Find where the given text appears and provide that cell's center as (x, y) coordinate. 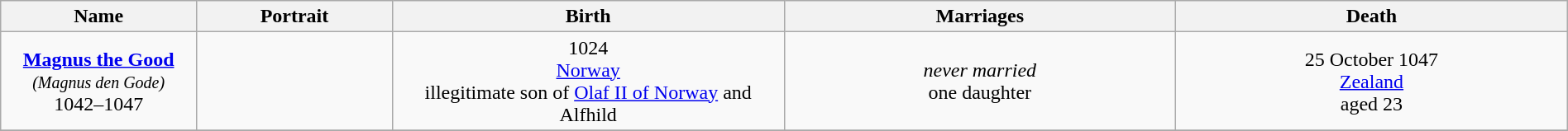
never marriedone daughter (980, 81)
Death (1372, 16)
Birth (588, 16)
1024Norwayillegitimate son of Olaf II of Norway and Alfhild (588, 81)
Magnus the Good(Magnus den Gode)1042–1047 (99, 81)
Marriages (980, 16)
25 October 1047Zealandaged 23 (1372, 81)
Portrait (294, 16)
Name (99, 16)
